From the cell containing the given text, extract its center point as (X, Y) coordinate. 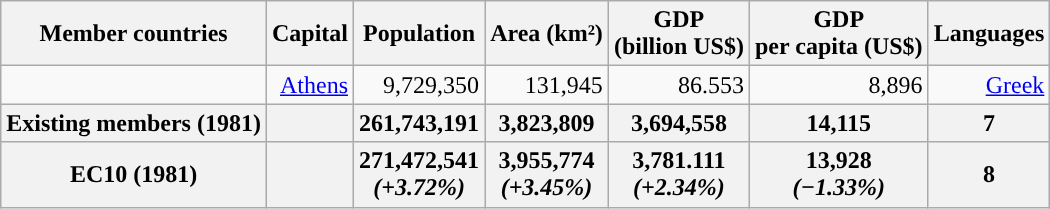
131,945 (547, 85)
Existing members (1981) (134, 123)
Member countries (134, 34)
86.553 (678, 85)
Capital (310, 34)
Languages (989, 34)
261,743,191 (420, 123)
3,694,558 (678, 123)
Greek (989, 85)
Area (km²) (547, 34)
8,896 (838, 85)
8 (989, 174)
13,928 (−1.33%) (838, 174)
9,729,350 (420, 85)
3,781.111 (+2.34%) (678, 174)
Population (420, 34)
3,955,774 (+3.45%) (547, 174)
Athens (310, 85)
3,823,809 (547, 123)
GDP (billion US$) (678, 34)
EC10 (1981) (134, 174)
14,115 (838, 123)
7 (989, 123)
271,472,541 (+3.72%) (420, 174)
GDP per capita (US$) (838, 34)
